Find where the given text appears and provide that cell's center as [x, y] coordinate. 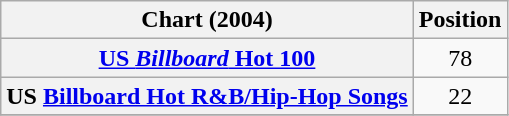
Position [460, 20]
US Billboard Hot 100 [207, 58]
US Billboard Hot R&B/Hip-Hop Songs [207, 96]
Chart (2004) [207, 20]
78 [460, 58]
22 [460, 96]
